Return the (X, Y) coordinate for the center point of the cell that contains the specified text.  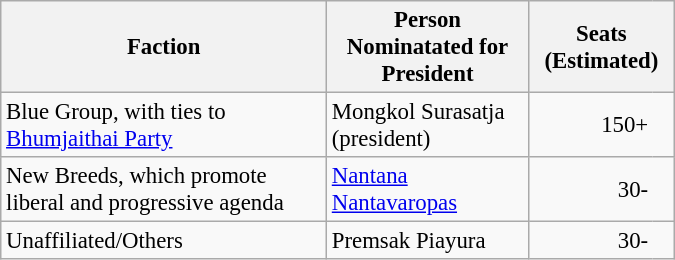
Seats (Estimated) (602, 47)
New Breeds, which promote liberal and progressive agenda (164, 190)
150+ (591, 126)
Nantana Nantavaropas (427, 190)
Blue Group, with ties to Bhumjaithai Party (164, 126)
Person Nominatated for President (427, 47)
Premsak Piayura (427, 241)
Faction (164, 47)
Mongkol Surasatja(president) (427, 126)
Unaffiliated/Others (164, 241)
